Capture the cell that displays the provided text and extract its (X, Y) central coordinate. 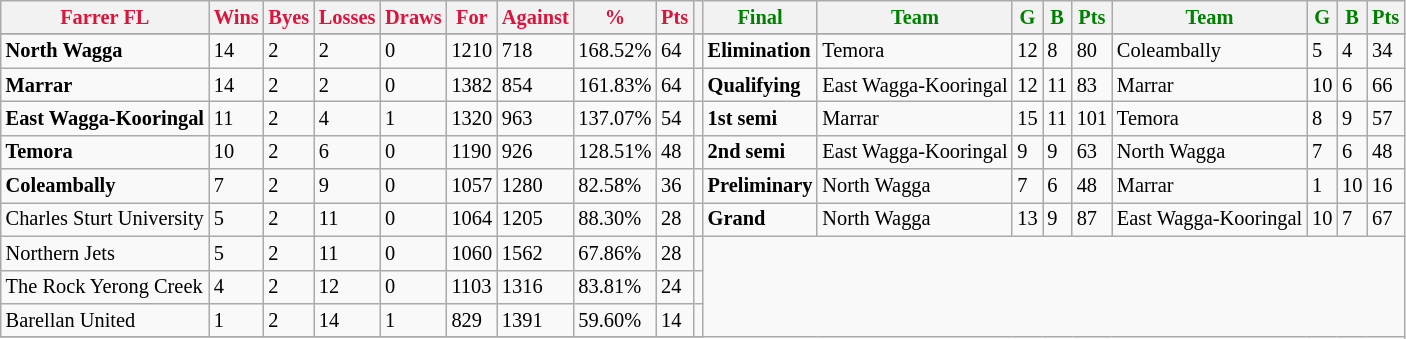
36 (674, 186)
718 (536, 51)
67 (1386, 219)
1190 (472, 152)
1057 (472, 186)
Final (760, 17)
88.30% (616, 219)
2nd semi (760, 152)
Elimination (760, 51)
101 (1092, 118)
63 (1092, 152)
1320 (472, 118)
1382 (472, 85)
Draws (413, 17)
87 (1092, 219)
54 (674, 118)
The Rock Yerong Creek (105, 287)
Grand (760, 219)
For (472, 17)
926 (536, 152)
137.07% (616, 118)
Farrer FL (105, 17)
Against (536, 17)
1064 (472, 219)
67.86% (616, 253)
1280 (536, 186)
1210 (472, 51)
24 (674, 287)
83.81% (616, 287)
15 (1027, 118)
1060 (472, 253)
829 (472, 320)
13 (1027, 219)
1391 (536, 320)
82.58% (616, 186)
Byes (289, 17)
1205 (536, 219)
80 (1092, 51)
854 (536, 85)
59.60% (616, 320)
83 (1092, 85)
66 (1386, 85)
Wins (236, 17)
Qualifying (760, 85)
963 (536, 118)
161.83% (616, 85)
% (616, 17)
Barellan United (105, 320)
34 (1386, 51)
Northern Jets (105, 253)
128.51% (616, 152)
1562 (536, 253)
1st semi (760, 118)
Charles Sturt University (105, 219)
16 (1386, 186)
168.52% (616, 51)
Losses (347, 17)
1316 (536, 287)
57 (1386, 118)
Preliminary (760, 186)
1103 (472, 287)
